Pinpoint the cell where the given text exists, returning its (x, y) midpoint coordinate. 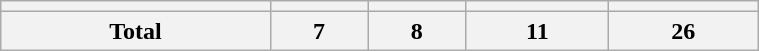
7 (319, 31)
8 (417, 31)
11 (538, 31)
26 (684, 31)
Total (136, 31)
